Pinpoint the cell where the given text exists, returning its (x, y) midpoint coordinate. 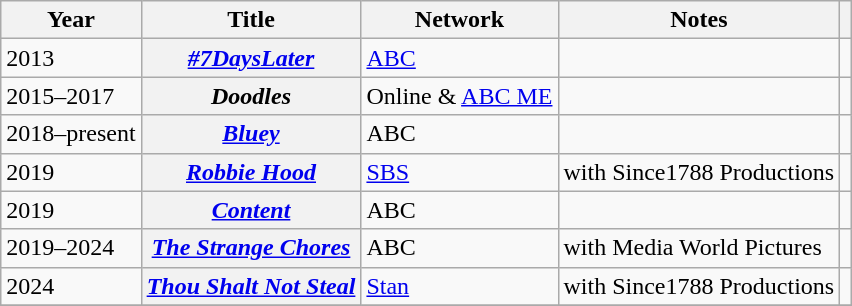
#7DaysLater (251, 58)
Doodles (251, 96)
Stan (460, 286)
with Media World Pictures (699, 248)
Online & ABC ME (460, 96)
2015–2017 (71, 96)
Title (251, 20)
Content (251, 210)
Notes (699, 20)
2019–2024 (71, 248)
Year (71, 20)
Robbie Hood (251, 172)
Bluey (251, 134)
SBS (460, 172)
2013 (71, 58)
2018–present (71, 134)
Network (460, 20)
2024 (71, 286)
Thou Shalt Not Steal (251, 286)
The Strange Chores (251, 248)
